Detect which cell encompasses the target text, then output its [x, y] center coordinate. 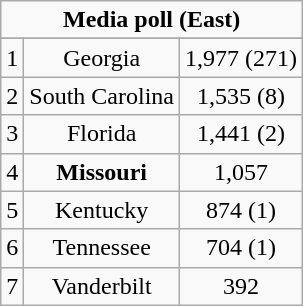
1,057 [242, 172]
Media poll (East) [152, 20]
Kentucky [102, 210]
5 [12, 210]
704 (1) [242, 248]
1 [12, 58]
2 [12, 96]
3 [12, 134]
Georgia [102, 58]
392 [242, 286]
Tennessee [102, 248]
7 [12, 286]
1,977 (271) [242, 58]
1,535 (8) [242, 96]
Florida [102, 134]
6 [12, 248]
874 (1) [242, 210]
4 [12, 172]
Missouri [102, 172]
Vanderbilt [102, 286]
1,441 (2) [242, 134]
South Carolina [102, 96]
